Identify which cell holds the provided text, then report its (x, y) central coordinate. 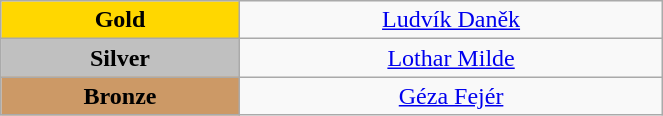
Bronze (120, 96)
Lothar Milde (451, 58)
Ludvík Daněk (451, 20)
Géza Fejér (451, 96)
Gold (120, 20)
Silver (120, 58)
